Return the (X, Y) coordinate for the center point of the cell that contains the specified text.  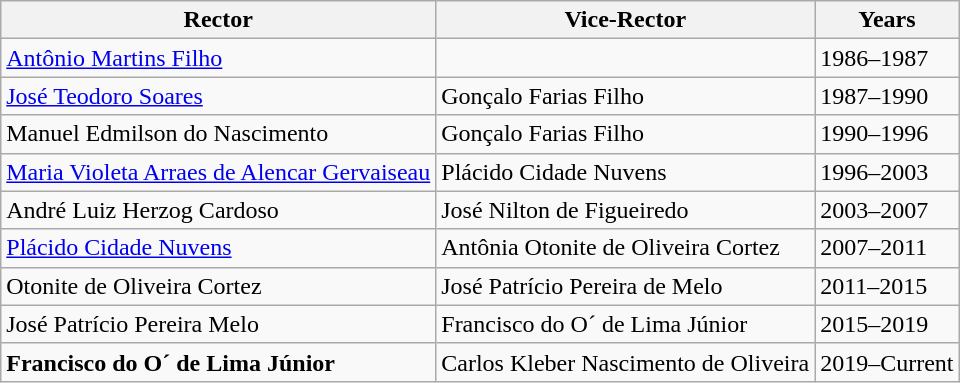
1986–1987 (887, 58)
Rector (218, 20)
2007–2011 (887, 248)
1987–1990 (887, 96)
Carlos Kleber Nascimento de Oliveira (626, 362)
2019–Current (887, 362)
Manuel Edmilson do Nascimento (218, 134)
José Nilton de Figueiredo (626, 210)
Antônio Martins Filho (218, 58)
2003–2007 (887, 210)
André Luiz Herzog Cardoso (218, 210)
2015–2019 (887, 324)
Otonite de Oliveira Cortez (218, 286)
1996–2003 (887, 172)
Maria Violeta Arraes de Alencar Gervaiseau (218, 172)
1990–1996 (887, 134)
2011–2015 (887, 286)
José Patrício Pereira de Melo (626, 286)
José Teodoro Soares (218, 96)
Vice-Rector (626, 20)
José Patrício Pereira Melo (218, 324)
Antônia Otonite de Oliveira Cortez (626, 248)
Years (887, 20)
